Detect which cell encompasses the target text, then output its (x, y) center coordinate. 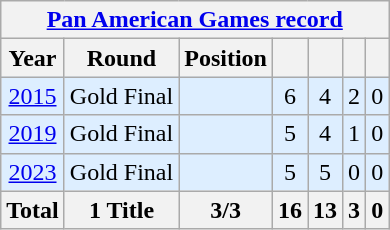
Round (121, 58)
3/3 (226, 210)
Total (33, 210)
16 (290, 210)
1 Title (121, 210)
Pan American Games record (195, 20)
1 (354, 134)
Position (226, 58)
2015 (33, 96)
2019 (33, 134)
3 (354, 210)
Year (33, 58)
2023 (33, 172)
2 (354, 96)
13 (326, 210)
6 (290, 96)
